Output the (X, Y) coordinate of the center of the cell containing the given text.  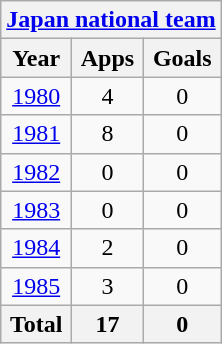
Total (36, 324)
2 (108, 248)
Apps (108, 58)
Japan national team (111, 20)
1981 (36, 134)
1980 (36, 96)
3 (108, 286)
1982 (36, 172)
1984 (36, 248)
Year (36, 58)
1983 (36, 210)
8 (108, 134)
1985 (36, 286)
4 (108, 96)
Goals (182, 58)
17 (108, 324)
